Return the (X, Y) coordinate for the center point of the cell that contains the specified text.  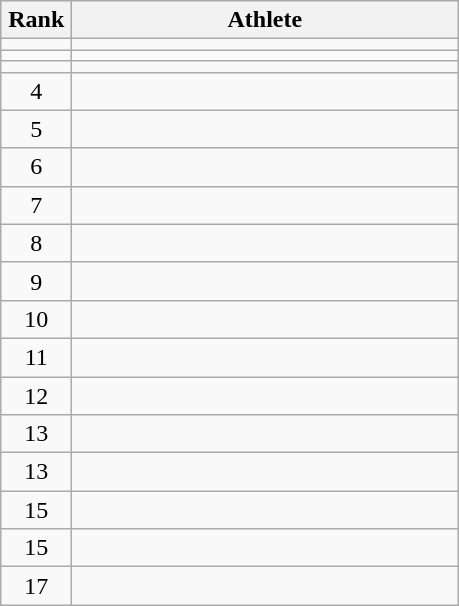
8 (36, 243)
7 (36, 205)
9 (36, 281)
6 (36, 167)
10 (36, 319)
11 (36, 357)
17 (36, 586)
Rank (36, 20)
Athlete (265, 20)
5 (36, 129)
4 (36, 91)
12 (36, 395)
